For the text-containing cell, return its midpoint in (X, Y) coordinate format. 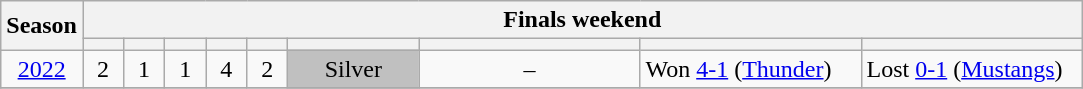
4 (226, 69)
– (530, 69)
Season (42, 26)
Silver (354, 69)
Won 4-1 (Thunder) (750, 69)
Finals weekend (582, 20)
2022 (42, 69)
Lost 0-1 (Mustangs) (972, 69)
